Return [X, Y] of the center of cell containing provided text 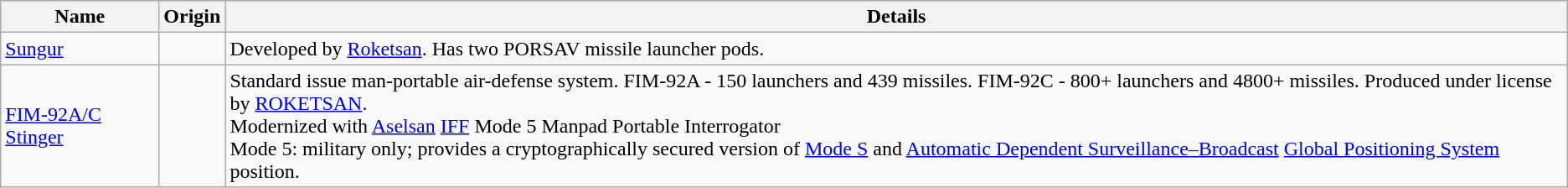
Details [896, 17]
Origin [193, 17]
Developed by Roketsan. Has two PORSAV missile launcher pods. [896, 49]
Sungur [80, 49]
FIM-92A/C Stinger [80, 126]
Name [80, 17]
